Return the [x, y] coordinate for the center point of the cell that contains the specified text.  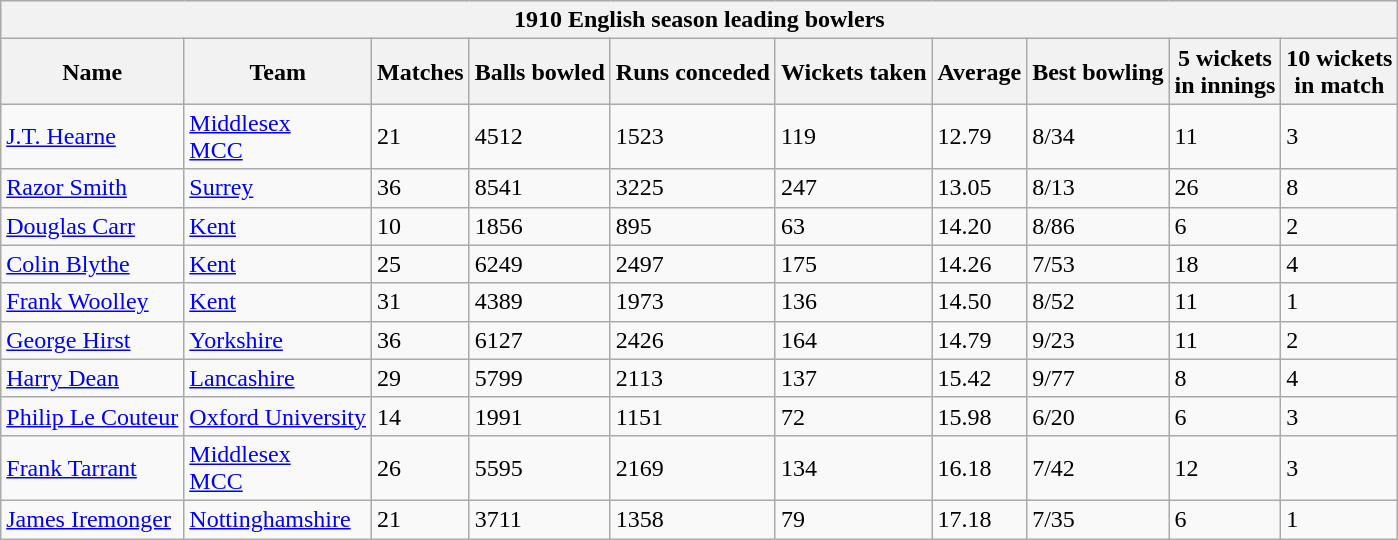
2169 [692, 468]
Best bowling [1098, 72]
136 [854, 302]
12 [1225, 468]
4389 [540, 302]
5 wicketsin innings [1225, 72]
8/86 [1098, 226]
1358 [692, 519]
7/53 [1098, 264]
George Hirst [92, 340]
1973 [692, 302]
29 [421, 378]
3225 [692, 188]
12.79 [980, 136]
247 [854, 188]
8/52 [1098, 302]
895 [692, 226]
119 [854, 136]
Team [278, 72]
6/20 [1098, 416]
137 [854, 378]
Frank Woolley [92, 302]
6249 [540, 264]
10 wicketsin match [1340, 72]
18 [1225, 264]
8/13 [1098, 188]
Balls bowled [540, 72]
Average [980, 72]
17.18 [980, 519]
Oxford University [278, 416]
14.26 [980, 264]
13.05 [980, 188]
1151 [692, 416]
7/35 [1098, 519]
14.79 [980, 340]
5799 [540, 378]
Frank Tarrant [92, 468]
8541 [540, 188]
72 [854, 416]
31 [421, 302]
James Iremonger [92, 519]
16.18 [980, 468]
14.20 [980, 226]
63 [854, 226]
134 [854, 468]
6127 [540, 340]
79 [854, 519]
2426 [692, 340]
2113 [692, 378]
175 [854, 264]
15.42 [980, 378]
Runs conceded [692, 72]
Philip Le Couteur [92, 416]
25 [421, 264]
9/77 [1098, 378]
Lancashire [278, 378]
14 [421, 416]
Wickets taken [854, 72]
10 [421, 226]
8/34 [1098, 136]
5595 [540, 468]
Harry Dean [92, 378]
Yorkshire [278, 340]
4512 [540, 136]
Douglas Carr [92, 226]
3711 [540, 519]
14.50 [980, 302]
15.98 [980, 416]
Name [92, 72]
Razor Smith [92, 188]
164 [854, 340]
Matches [421, 72]
1856 [540, 226]
2497 [692, 264]
J.T. Hearne [92, 136]
9/23 [1098, 340]
1991 [540, 416]
Colin Blythe [92, 264]
1910 English season leading bowlers [700, 20]
7/42 [1098, 468]
Nottinghamshire [278, 519]
1523 [692, 136]
Surrey [278, 188]
